Return the [x, y] coordinate for the center point of the cell that contains the specified text.  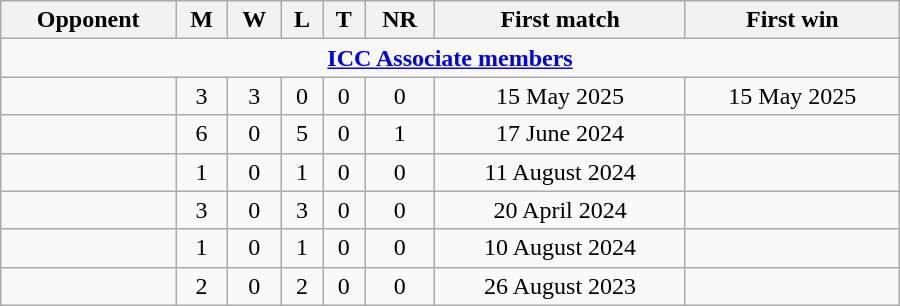
W [254, 20]
5 [302, 134]
20 April 2024 [560, 210]
First match [560, 20]
11 August 2024 [560, 172]
10 August 2024 [560, 248]
T [344, 20]
M [202, 20]
26 August 2023 [560, 286]
L [302, 20]
First win [792, 20]
17 June 2024 [560, 134]
ICC Associate members [450, 58]
Opponent [88, 20]
NR [399, 20]
6 [202, 134]
